Extract the [x, y] coordinate from the center of the cell holding the provided text.  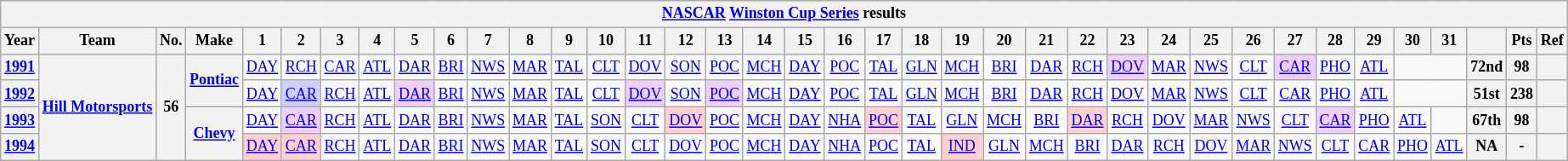
7 [488, 41]
72nd [1487, 66]
Pts [1522, 41]
11 [645, 41]
2 [301, 41]
12 [686, 41]
Year [20, 41]
1992 [20, 94]
24 [1169, 41]
Hill Motorsports [97, 107]
20 [1005, 41]
56 [172, 107]
1994 [20, 147]
18 [921, 41]
17 [884, 41]
238 [1522, 94]
Make [214, 41]
51st [1487, 94]
No. [172, 41]
15 [805, 41]
27 [1295, 41]
5 [415, 41]
16 [845, 41]
30 [1412, 41]
- [1522, 147]
IND [962, 147]
3 [340, 41]
Chevy [214, 133]
22 [1088, 41]
14 [764, 41]
29 [1374, 41]
1993 [20, 119]
1 [262, 41]
4 [377, 41]
Ref [1552, 41]
13 [725, 41]
23 [1128, 41]
67th [1487, 119]
25 [1211, 41]
26 [1254, 41]
Pontiac [214, 80]
31 [1449, 41]
10 [607, 41]
6 [450, 41]
28 [1335, 41]
19 [962, 41]
Team [97, 41]
21 [1046, 41]
8 [530, 41]
9 [569, 41]
1991 [20, 66]
NA [1487, 147]
NASCAR Winston Cup Series results [784, 14]
